Capture the cell that displays the provided text and extract its (x, y) central coordinate. 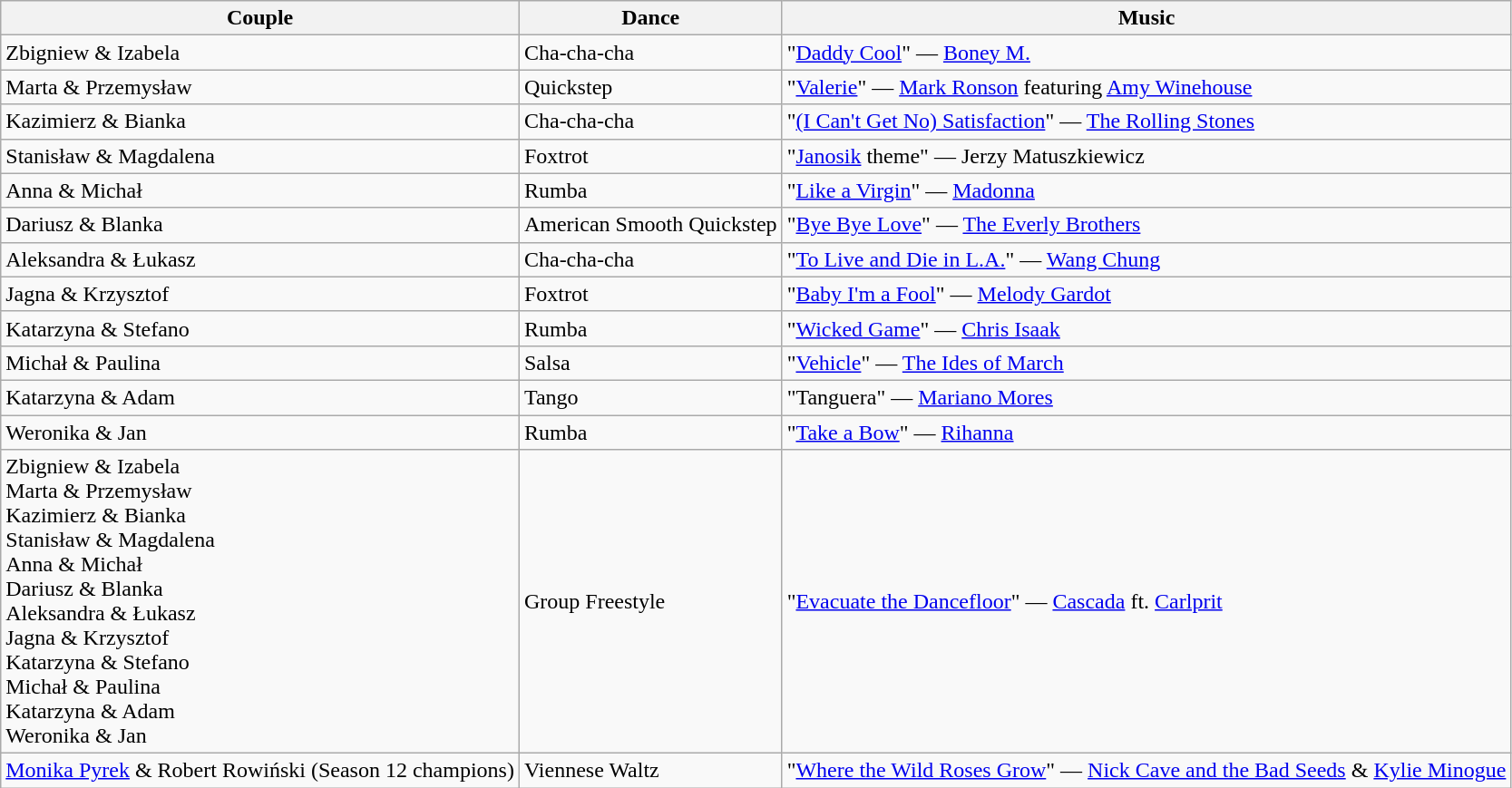
"Where the Wild Roses Grow" — Nick Cave and the Bad Seeds & Kylie Minogue (1146, 771)
Katarzyna & Adam (260, 397)
Aleksandra & Łukasz (260, 259)
Couple (260, 18)
Music (1146, 18)
Dariusz & Blanka (260, 225)
American Smooth Quickstep (650, 225)
Weronika & Jan (260, 433)
Jagna & Krzysztof (260, 294)
Dance (650, 18)
"Wicked Game" — Chris Isaak (1146, 328)
"Take a Bow" — Rihanna (1146, 433)
Monika Pyrek & Robert Rowiński (Season 12 champions) (260, 771)
Michał & Paulina (260, 363)
"Bye Bye Love" — The Everly Brothers (1146, 225)
Katarzyna & Stefano (260, 328)
Stanisław & Magdalena (260, 156)
Quickstep (650, 87)
Salsa (650, 363)
"To Live and Die in L.A." — Wang Chung (1146, 259)
"Baby I'm a Fool" — Melody Gardot (1146, 294)
Tango (650, 397)
Viennese Waltz (650, 771)
"Tanguera" — Mariano Mores (1146, 397)
"Evacuate the Dancefloor" — Cascada ft. Carlprit (1146, 602)
Zbigniew & Izabela (260, 53)
"Janosik theme" — Jerzy Matuszkiewicz (1146, 156)
"Vehicle" — The Ides of March (1146, 363)
Kazimierz & Bianka (260, 122)
"(I Can't Get No) Satisfaction" — The Rolling Stones (1146, 122)
"Daddy Cool" — Boney M. (1146, 53)
"Like a Virgin" — Madonna (1146, 190)
Marta & Przemysław (260, 87)
Anna & Michał (260, 190)
"Valerie" — Mark Ronson featuring Amy Winehouse (1146, 87)
Group Freestyle (650, 602)
